Locate the cell with the specified text and output its [X, Y] center coordinate. 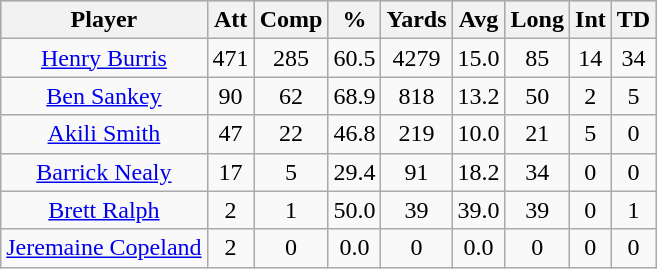
17 [230, 172]
TD [633, 20]
% [354, 20]
Barrick Nealy [104, 172]
50 [537, 96]
4279 [416, 58]
15.0 [478, 58]
219 [416, 134]
10.0 [478, 134]
Long [537, 20]
50.0 [354, 210]
285 [291, 58]
Ben Sankey [104, 96]
Player [104, 20]
Akili Smith [104, 134]
22 [291, 134]
18.2 [478, 172]
818 [416, 96]
47 [230, 134]
Brett Ralph [104, 210]
68.9 [354, 96]
29.4 [354, 172]
90 [230, 96]
60.5 [354, 58]
471 [230, 58]
14 [591, 58]
91 [416, 172]
Att [230, 20]
46.8 [354, 134]
21 [537, 134]
85 [537, 58]
62 [291, 96]
Henry Burris [104, 58]
13.2 [478, 96]
Avg [478, 20]
Comp [291, 20]
Int [591, 20]
Jeremaine Copeland [104, 248]
Yards [416, 20]
39.0 [478, 210]
